Provide the (X, Y) coordinate of the cell's center where the given text is located.  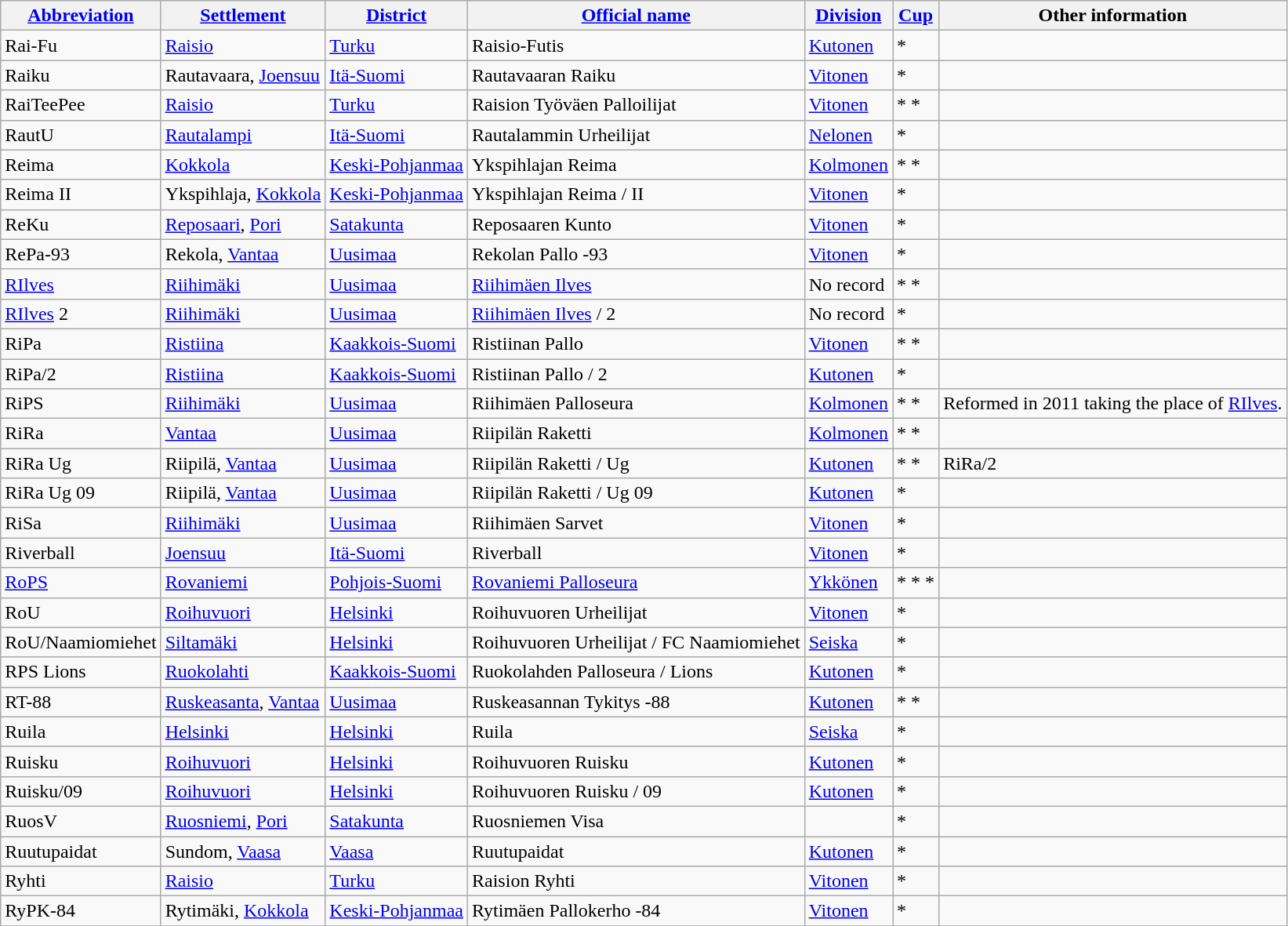
Ruosniemen Visa (637, 821)
RIlves (81, 284)
Reima (81, 165)
RiPa/2 (81, 374)
Reposaaren Kunto (637, 224)
Pohjois-Suomi (397, 583)
Ristiinan Pallo / 2 (637, 374)
Rautavaaran Raiku (637, 75)
Vantaa (243, 434)
RPS Lions (81, 672)
RaiTeePee (81, 105)
RoPS (81, 583)
Ykspihlaja, Kokkola (243, 194)
RiPa (81, 343)
Ruskeasanta, Vantaa (243, 702)
RoU (81, 612)
Sundom, Vaasa (243, 851)
Riipilän Raketti (637, 434)
Riihimäen Ilves / 2 (637, 314)
RiRa/2 (1113, 463)
Rekolan Pallo -93 (637, 254)
Rytimäen Pallokerho -84 (637, 911)
Riihimäen Palloseura (637, 404)
RIlves 2 (81, 314)
Rai-Fu (81, 45)
Ruosniemi, Pori (243, 821)
Reima II (81, 194)
ReKu (81, 224)
Nelonen (848, 135)
Rytimäki, Kokkola (243, 911)
RePa-93 (81, 254)
Riihimäen Ilves (637, 284)
Ryhti (81, 881)
RiPS (81, 404)
Ruskeasannan Tykitys -88 (637, 702)
Rautalammin Urheilijat (637, 135)
Division (848, 16)
District (397, 16)
Ruisku/09 (81, 791)
RuosV (81, 821)
* * * (916, 583)
Abbreviation (81, 16)
RiRa Ug (81, 463)
Riihimäen Sarvet (637, 523)
Roihuvuoren Ruisku / 09 (637, 791)
RyPK-84 (81, 911)
RoU/Naamiomiehet (81, 642)
Settlement (243, 16)
Joensuu (243, 553)
Ykkönen (848, 583)
Riipilän Raketti / Ug 09 (637, 493)
Roihuvuoren Urheilijat / FC Naamiomiehet (637, 642)
Raisio-Futis (637, 45)
RiRa Ug 09 (81, 493)
RiSa (81, 523)
Rekola, Vantaa (243, 254)
Raision Työväen Palloilijat (637, 105)
RiRa (81, 434)
Reposaari, Pori (243, 224)
Riipilän Raketti / Ug (637, 463)
Official name (637, 16)
Raiku (81, 75)
Ristiinan Pallo (637, 343)
Ruokolahti (243, 672)
RautU (81, 135)
Other information (1113, 16)
Roihuvuoren Ruisku (637, 761)
Rautavaara, Joensuu (243, 75)
Rovaniemi (243, 583)
Rovaniemi Palloseura (637, 583)
Ruisku (81, 761)
Kokkola (243, 165)
Cup (916, 16)
Raision Ryhti (637, 881)
Reformed in 2011 taking the place of RIlves. (1113, 404)
Roihuvuoren Urheilijat (637, 612)
RT-88 (81, 702)
Ykspihlajan Reima (637, 165)
Siltamäki (243, 642)
Rautalampi (243, 135)
Ykspihlajan Reima / II (637, 194)
Ruokolahden Palloseura / Lions (637, 672)
Vaasa (397, 851)
